For the text-containing cell, return its midpoint in (X, Y) coordinate format. 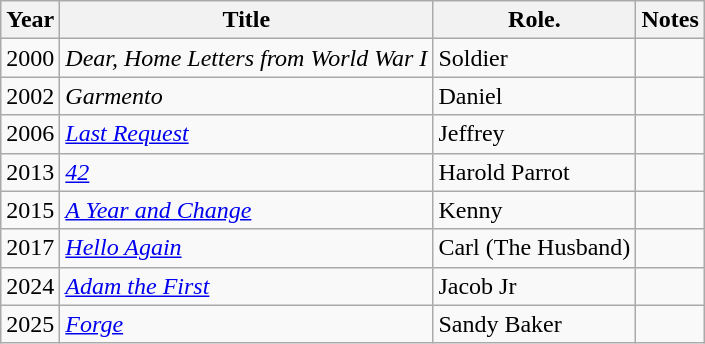
Title (246, 20)
Jacob Jr (534, 286)
42 (246, 172)
2013 (30, 172)
2025 (30, 324)
2000 (30, 58)
Soldier (534, 58)
Role. (534, 20)
2002 (30, 96)
2006 (30, 134)
A Year and Change (246, 210)
Hello Again (246, 248)
Garmento (246, 96)
Daniel (534, 96)
Notes (670, 20)
2024 (30, 286)
2017 (30, 248)
Last Request (246, 134)
Carl (The Husband) (534, 248)
Kenny (534, 210)
2015 (30, 210)
Jeffrey (534, 134)
Dear, Home Letters from World War I (246, 58)
Sandy Baker (534, 324)
Adam the First (246, 286)
Harold Parrot (534, 172)
Year (30, 20)
Forge (246, 324)
